Return the [x, y] coordinate for the center point of the cell that contains the specified text.  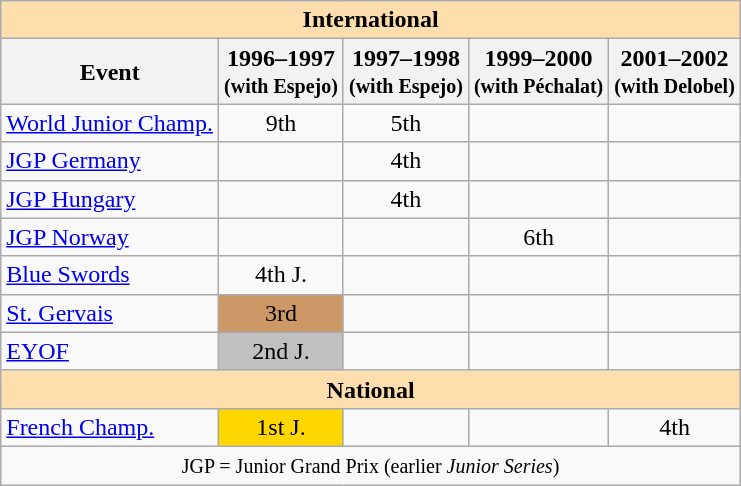
2nd J. [282, 351]
National [371, 389]
EYOF [110, 351]
2001–2002 (with Delobel) [675, 72]
6th [538, 237]
Blue Swords [110, 275]
3rd [282, 313]
JGP = Junior Grand Prix (earlier Junior Series) [371, 465]
JGP Hungary [110, 199]
St. Gervais [110, 313]
French Champ. [110, 427]
JGP Norway [110, 237]
International [371, 20]
World Junior Champ. [110, 123]
JGP Germany [110, 161]
1st J. [282, 427]
1999–2000 (with Péchalat) [538, 72]
1997–1998 (with Espejo) [406, 72]
9th [282, 123]
1996–1997 (with Espejo) [282, 72]
5th [406, 123]
4th J. [282, 275]
Event [110, 72]
